Identify which cell holds the provided text, then report its [X, Y] central coordinate. 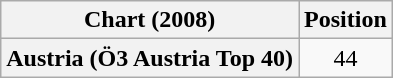
Chart (2008) [150, 20]
Position [346, 20]
Austria (Ö3 Austria Top 40) [150, 58]
44 [346, 58]
